Pinpoint the cell where the given text exists, returning its (X, Y) midpoint coordinate. 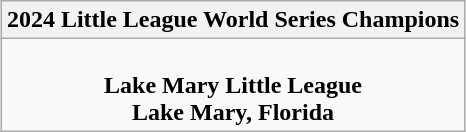
Lake Mary Little League Lake Mary, Florida (232, 85)
2024 Little League World Series Champions (232, 20)
